Identify which cell holds the provided text, then report its [X, Y] central coordinate. 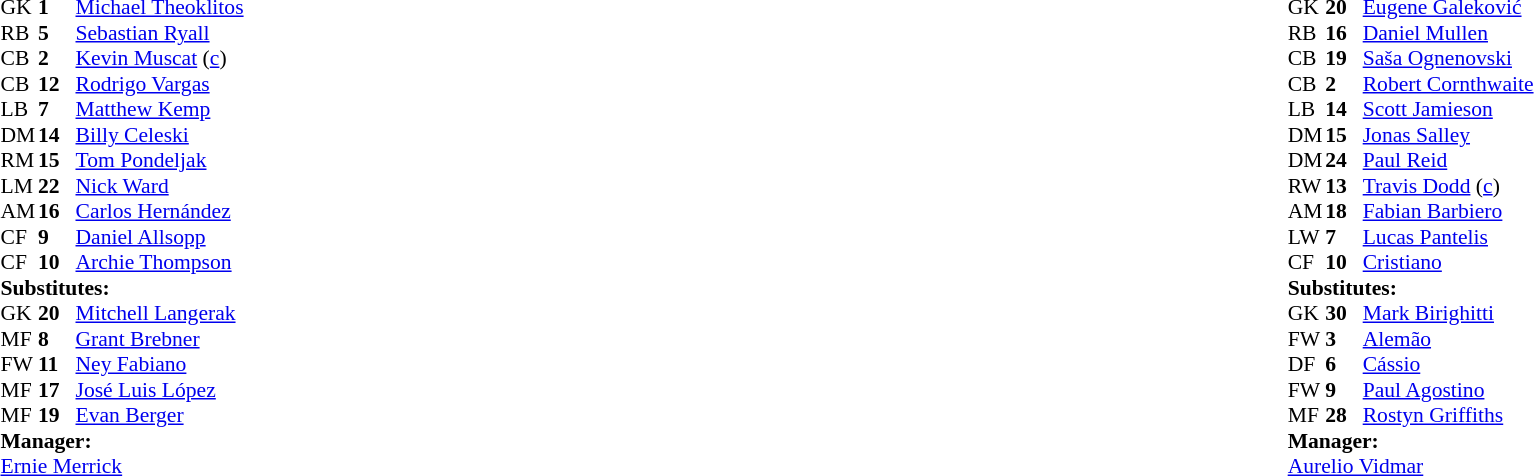
22 [57, 186]
Billy Celeski [160, 135]
Nick Ward [160, 186]
Matthew Kemp [160, 109]
LM [19, 186]
13 [1344, 186]
Carlos Hernández [160, 211]
RW [1307, 186]
Evan Berger [160, 415]
5 [57, 33]
17 [57, 390]
LW [1307, 237]
DF [1307, 365]
RM [19, 161]
28 [1344, 415]
6 [1344, 365]
Sebastian Ryall [160, 33]
Grant Brebner [160, 339]
Kevin Muscat (c) [160, 59]
Archie Thompson [160, 263]
Tom Pondeljak [160, 161]
Daniel Allsopp [160, 237]
18 [1344, 211]
Mitchell Langerak [160, 313]
30 [1344, 313]
Substitutes: [122, 288]
12 [57, 84]
8 [57, 339]
Ney Fabiano [160, 365]
11 [57, 365]
3 [1344, 339]
Rodrigo Vargas [160, 84]
Manager: [122, 441]
José Luis López [160, 390]
24 [1344, 161]
20 [57, 313]
